Provide the (x, y) coordinate of the cell's center where the given text is located.  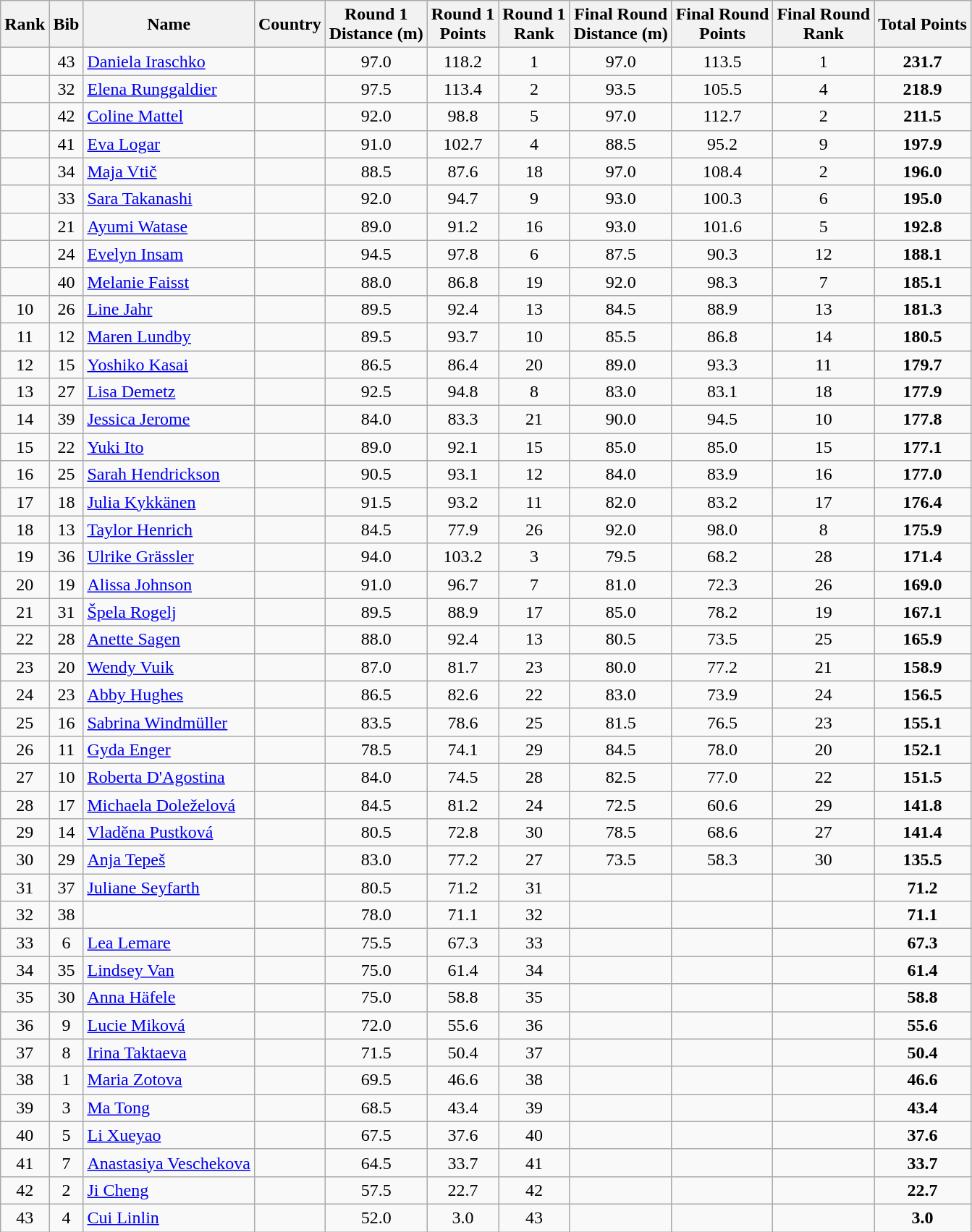
97.5 (376, 89)
98.3 (722, 281)
113.5 (722, 61)
78.6 (462, 722)
Lisa Demetz (169, 392)
Abby Hughes (169, 694)
152.1 (923, 749)
Elena Runggaldier (169, 89)
171.4 (923, 557)
98.8 (462, 116)
Roberta D'Agostina (169, 777)
92.5 (376, 392)
141.4 (923, 833)
Eva Logar (169, 144)
Line Jahr (169, 309)
100.3 (722, 199)
81.5 (621, 722)
Rank (25, 25)
Name (169, 25)
74.1 (462, 749)
64.5 (376, 1163)
72.5 (621, 805)
Round 1Points (462, 25)
71.5 (376, 1053)
231.7 (923, 61)
81.2 (462, 805)
57.5 (376, 1190)
83.1 (722, 392)
135.5 (923, 860)
87.6 (462, 171)
76.5 (722, 722)
Anette Sagen (169, 640)
Jessica Jerome (169, 420)
83.5 (376, 722)
Lea Lemare (169, 943)
97.8 (462, 254)
Wendy Vuik (169, 667)
Alissa Johnson (169, 585)
80.0 (621, 667)
67.5 (376, 1135)
68.6 (722, 833)
Yuki Ito (169, 447)
Final Round Points (722, 25)
Li Xueyao (169, 1135)
74.5 (462, 777)
118.2 (462, 61)
Evelyn Insam (169, 254)
82.5 (621, 777)
Taylor Henrich (169, 530)
177.1 (923, 447)
Daniela Iraschko (169, 61)
87.0 (376, 667)
Country (290, 25)
94.8 (462, 392)
Cui Linlin (169, 1218)
Maren Lundby (169, 336)
196.0 (923, 171)
Anna Häfele (169, 998)
93.7 (462, 336)
Špela Rogelj (169, 612)
105.5 (722, 89)
176.4 (923, 502)
112.7 (722, 116)
Ma Tong (169, 1108)
185.1 (923, 281)
91.2 (462, 226)
Sarah Hendrickson (169, 475)
93.1 (462, 475)
85.5 (621, 336)
90.5 (376, 475)
175.9 (923, 530)
192.8 (923, 226)
Julia Kykkänen (169, 502)
141.8 (923, 805)
177.0 (923, 475)
69.5 (376, 1080)
Bib (67, 25)
Vladěna Pustková (169, 833)
Lucie Miková (169, 1025)
Total Points (923, 25)
Maria Zotova (169, 1080)
Melanie Faisst (169, 281)
68.5 (376, 1108)
73.9 (722, 694)
Round 1Rank (534, 25)
177.9 (923, 392)
68.2 (722, 557)
83.9 (722, 475)
78.2 (722, 612)
72.8 (462, 833)
87.5 (621, 254)
103.2 (462, 557)
102.7 (462, 144)
91.5 (376, 502)
Anja Tepeš (169, 860)
58.3 (722, 860)
Ayumi Watase (169, 226)
72.0 (376, 1025)
90.3 (722, 254)
181.3 (923, 309)
Gyda Enger (169, 749)
Sabrina Windmüller (169, 722)
98.0 (722, 530)
94.0 (376, 557)
60.6 (722, 805)
93.2 (462, 502)
75.5 (376, 943)
Lindsey Van (169, 970)
83.2 (722, 502)
Juliane Seyfarth (169, 888)
86.4 (462, 364)
158.9 (923, 667)
77.0 (722, 777)
108.4 (722, 171)
101.6 (722, 226)
82.0 (621, 502)
94.7 (462, 199)
167.1 (923, 612)
Michaela Doleželová (169, 805)
52.0 (376, 1218)
Maja Vtič (169, 171)
Round 1Distance (m) (376, 25)
177.8 (923, 420)
Final Round Rank (824, 25)
83.3 (462, 420)
93.5 (621, 89)
195.0 (923, 199)
155.1 (923, 722)
93.3 (722, 364)
72.3 (722, 585)
82.6 (462, 694)
179.7 (923, 364)
Irina Taktaeva (169, 1053)
156.5 (923, 694)
77.9 (462, 530)
81.7 (462, 667)
96.7 (462, 585)
165.9 (923, 640)
Final Round Distance (m) (621, 25)
151.5 (923, 777)
Anastasiya Veschekova (169, 1163)
113.4 (462, 89)
169.0 (923, 585)
92.1 (462, 447)
218.9 (923, 89)
197.9 (923, 144)
Coline Mattel (169, 116)
211.5 (923, 116)
Sara Takanashi (169, 199)
90.0 (621, 420)
Yoshiko Kasai (169, 364)
188.1 (923, 254)
180.5 (923, 336)
Ulrike Grässler (169, 557)
81.0 (621, 585)
79.5 (621, 557)
95.2 (722, 144)
Ji Cheng (169, 1190)
